Provide the (X, Y) coordinate of the cell's center where the given text is located.  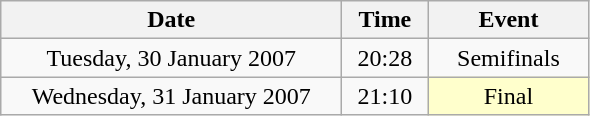
Date (172, 20)
Final (508, 96)
Wednesday, 31 January 2007 (172, 96)
Tuesday, 30 January 2007 (172, 58)
Semifinals (508, 58)
20:28 (385, 58)
Event (508, 20)
21:10 (385, 96)
Time (385, 20)
